Capture the cell that displays the provided text and extract its [x, y] central coordinate. 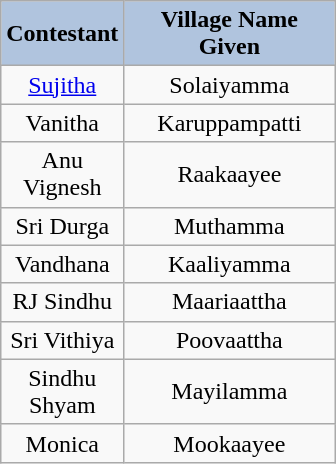
Muthamma [230, 226]
Monica [62, 443]
Karuppampatti [230, 123]
Kaaliyamma [230, 264]
Mayilamma [230, 392]
Vandhana [62, 264]
Sri Durga [62, 226]
Mookaayee [230, 443]
Raakaayee [230, 174]
Anu Vignesh [62, 174]
Village Name Given [230, 34]
Sindhu Shyam [62, 392]
Vanitha [62, 123]
Sujitha [62, 85]
Poovaattha [230, 340]
Solaiyamma [230, 85]
Contestant [62, 34]
Sri Vithiya [62, 340]
Maariaattha [230, 302]
RJ Sindhu [62, 302]
